Output the (X, Y) coordinate of the center of the cell containing the given text.  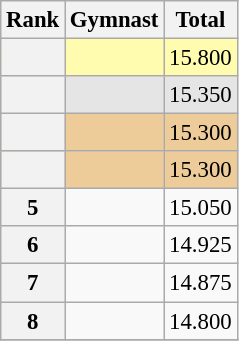
Total (200, 20)
15.050 (200, 208)
6 (33, 245)
14.925 (200, 245)
5 (33, 208)
15.350 (200, 95)
Rank (33, 20)
Gymnast (114, 20)
14.875 (200, 283)
7 (33, 283)
14.800 (200, 321)
15.800 (200, 58)
8 (33, 321)
